Provide the (x, y) coordinate of the cell's center where the given text is located.  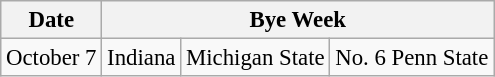
Date (52, 20)
Bye Week (298, 20)
Indiana (142, 58)
No. 6 Penn State (412, 58)
October 7 (52, 58)
Michigan State (256, 58)
